Identify which cell holds the provided text, then report its [x, y] central coordinate. 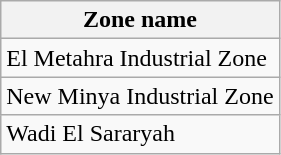
El Metahra Industrial Zone [140, 58]
New Minya Industrial Zone [140, 96]
Wadi El Sararyah [140, 134]
Zone name [140, 20]
